Find where the given text appears and provide that cell's center as [x, y] coordinate. 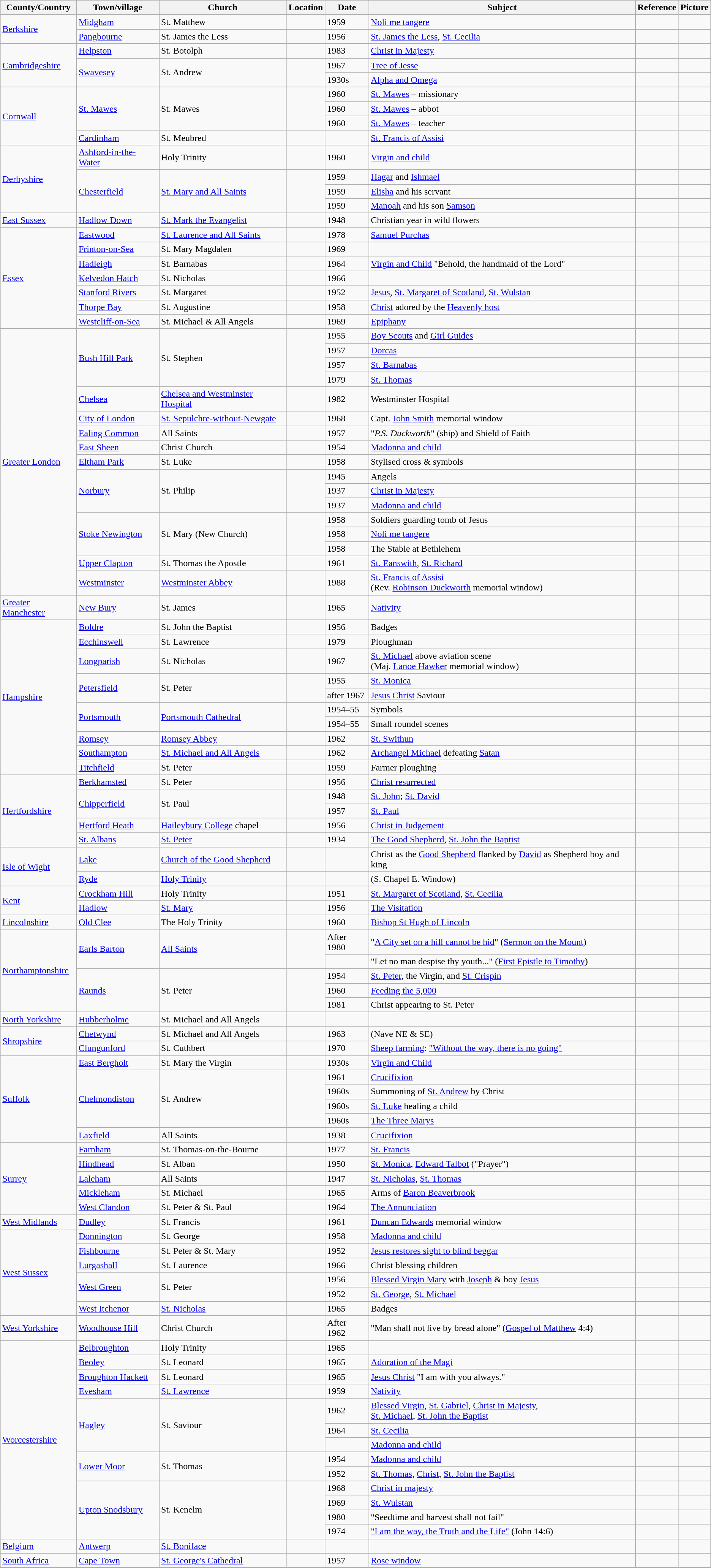
Earls Barton [118, 949]
St. Luke healing a child [502, 1106]
Westcliff-on-Sea [118, 321]
Angels [502, 476]
Clungunford [118, 1048]
St. Mark the Evangelist [223, 220]
Christ adored by the Heavenly host [502, 307]
Manoah and his son Samson [502, 206]
Hindhead [118, 1164]
Helpston [118, 51]
Beoley [118, 1362]
Antwerp [118, 1546]
St. Swithun [502, 739]
St. Peter & St. Mary [223, 1251]
St. John; St. David [502, 796]
Portsmouth [118, 717]
St. Meubred [223, 138]
Adoration of the Magi [502, 1362]
St. George's Cathedral [223, 1560]
St. Mary (New Church) [223, 534]
"A City set on a hill cannot be hid" (Sermon on the Mount) [502, 941]
Greater Manchester [39, 607]
St. Mary and All Saints [223, 191]
Cardinham [118, 138]
St. Peter, the Virgin, and St. Crispin [502, 976]
Belgium [39, 1546]
St. Matthew [223, 22]
Small roundel scenes [502, 724]
St. Michael [223, 1193]
St. James the Less, St. Cecilia [502, 36]
1938 [347, 1135]
St. Saviour [223, 1425]
1981 [347, 1005]
Ealing Common [118, 433]
St. Margaret [223, 293]
St. Philip [223, 491]
Dorcas [502, 350]
County/Country [39, 8]
Christ blessing children [502, 1265]
Mickleham [118, 1193]
Ryde [118, 879]
Blessed Virgin Mary with Joseph & boy Jesus [502, 1280]
Dudley [118, 1222]
North Yorkshire [39, 1019]
Evesham [118, 1391]
Stoke Newington [118, 534]
Jesus Christ "I am with you always." [502, 1377]
Eastwood [118, 235]
Berkshire [39, 29]
Virgin and Child [502, 1063]
Ploughman [502, 641]
St. James the Less [223, 36]
St. Margaret of Scotland, St. Cecilia [502, 893]
Christ appearing to St. Peter [502, 1005]
Chetwynd [118, 1034]
Longparish [118, 661]
Westminster Hospital [502, 399]
Westminster [118, 583]
Ecchinswell [118, 641]
Town/village [118, 8]
Hubberholme [118, 1019]
Romsey Abbey [223, 739]
St. Mary [223, 908]
Blessed Virgin, St. Gabriel, Christ in Majesty,St. Michael, St. John the Baptist [502, 1410]
Jesus, St. Margaret of Scotland, St. Wulstan [502, 293]
St. Monica, Edward Talbot ("Prayer") [502, 1164]
Chelsea and Westminster Hospital [223, 399]
Hagley [118, 1425]
Reference [657, 8]
Isle of Wight [39, 866]
Essex [39, 278]
Chipperfield [118, 804]
The Three Marys [502, 1120]
Lower Moor [118, 1467]
(S. Chapel E. Window) [502, 879]
St. Kenelm [223, 1510]
Shropshire [39, 1041]
St. Cuthbert [223, 1048]
1947 [347, 1178]
Samuel Purchas [502, 235]
1974 [347, 1532]
1951 [347, 893]
Westminster Abbey [223, 583]
Capt. John Smith memorial window [502, 418]
St. Cecilia [502, 1430]
Hadlow Down [118, 220]
Arms of Baron Beaverbrook [502, 1193]
Upper Clapton [118, 563]
St. Thomas the Apostle [223, 563]
West Yorkshire [39, 1328]
After 1962 [347, 1328]
Christ resurrected [502, 782]
St. Stephen [223, 358]
Cambridgeshire [39, 65]
1980 [347, 1517]
Virgin and child [502, 157]
Hertford Heath [118, 825]
New Bury [118, 607]
Christ in majesty [502, 1488]
Hertfordshire [39, 811]
Chelmondiston [118, 1099]
Ashford-in-the-Water [118, 157]
Greater London [39, 462]
Hadlow [118, 908]
Location [306, 8]
Belbroughton [118, 1348]
Sheep farming: "Without the way, there is no going" [502, 1048]
Jesus restores sight to blind beggar [502, 1251]
Eltham Park [118, 462]
St. Mary Magdalen [223, 249]
Christian year in wild flowers [502, 220]
St. Nicholas, St. Thomas [502, 1178]
Romsey [118, 739]
Petersfield [118, 688]
Kelvedon Hatch [118, 278]
West Midlands [39, 1222]
St. Peter & St. Paul [223, 1207]
St. Michael & All Angels [223, 321]
Donnington [118, 1236]
Farnham [118, 1149]
Fishbourne [118, 1251]
St. Mawes – abbot [502, 109]
Christ as the Good Shepherd flanked by David as Shepherd boy and king [502, 859]
Laleham [118, 1178]
Southampton [118, 753]
The Annunciation [502, 1207]
Cornwall [39, 116]
Lincolnshire [39, 922]
Summoning of St. Andrew by Christ [502, 1092]
Broughton Hackett [118, 1377]
St. James [223, 607]
St. Boniface [223, 1546]
1977 [347, 1149]
1963 [347, 1034]
Bush Hill Park [118, 358]
West Green [118, 1287]
1950 [347, 1164]
1983 [347, 51]
Haileybury College chapel [223, 825]
St. Mawes – teacher [502, 123]
1982 [347, 399]
St. Laurence and All Saints [223, 235]
St. Monica [502, 680]
Norbury [118, 491]
Farmer ploughing [502, 767]
1934 [347, 840]
Crockham Hill [118, 893]
Kent [39, 900]
Tree of Jesse [502, 65]
(Nave NE & SE) [502, 1034]
St. Michael above aviation scene(Maj. Lanoe Hawker memorial window) [502, 661]
"Seedtime and harvest shall not fail" [502, 1517]
Hampshire [39, 697]
Jesus Christ Saviour [502, 695]
"P.S. Duckworth" (ship) and Shield of Faith [502, 433]
Elisha and his servant [502, 191]
"Let no man despise thy youth..." (First Epistle to Timothy) [502, 962]
The Holy Trinity [223, 922]
1945 [347, 476]
East Sheen [118, 448]
1970 [347, 1048]
East Bergholt [118, 1063]
St. Luke [223, 462]
Virgin and Child "Behold, the handmaid of the Lord" [502, 264]
St. Francis of Assisi(Rev. Robinson Duckworth memorial window) [502, 583]
Upton Snodsbury [118, 1510]
Cape Town [118, 1560]
East Sussex [39, 220]
St. Thomas, Christ, St. John the Baptist [502, 1474]
St. Mawes – missionary [502, 94]
St. Eanswith, St. Richard [502, 563]
Chesterfield [118, 191]
West Clandon [118, 1207]
Archangel Michael defeating Satan [502, 753]
South Africa [39, 1560]
Picture [694, 8]
Lake [118, 859]
St. Wulstan [502, 1503]
Frinton-on-Sea [118, 249]
Church of the Good Shepherd [223, 859]
St. Laurence [223, 1265]
1978 [347, 235]
St. Albans [118, 840]
Christ in Judgement [502, 825]
St. Sepulchre-without-Newgate [223, 418]
1988 [347, 583]
Church [223, 8]
St. John the Baptist [223, 627]
Chelsea [118, 399]
Old Clee [118, 922]
after 1967 [347, 695]
Suffolk [39, 1099]
City of London [118, 418]
Pangbourne [118, 36]
Midgham [118, 22]
Woodhouse Hill [118, 1328]
Swavesey [118, 73]
Portsmouth Cathedral [223, 717]
St. Francis of Assisi [502, 138]
Surrey [39, 1178]
Raunds [118, 990]
Thorpe Bay [118, 307]
Soldiers guarding tomb of Jesus [502, 520]
Subject [502, 8]
Stanford Rivers [118, 293]
St. George [223, 1236]
West Itchenor [118, 1309]
Feeding the 5,000 [502, 990]
Date [347, 8]
St. Botolph [223, 51]
Laxfield [118, 1135]
Bishop St Hugh of Lincoln [502, 922]
Boy Scouts and Girl Guides [502, 336]
After 1980 [347, 941]
The Visitation [502, 908]
Hadleigh [118, 264]
Epiphany [502, 321]
Berkhamsted [118, 782]
Rose window [502, 1560]
Boldre [118, 627]
West Sussex [39, 1272]
St. Mary the Virgin [223, 1063]
Hagar and Ishmael [502, 177]
St. Augustine [223, 307]
The Good Shepherd, St. John the Baptist [502, 840]
Stylised cross & symbols [502, 462]
St. Thomas-on-the-Bourne [223, 1149]
"I am the way, the Truth and the Life" (John 14:6) [502, 1532]
St. Alban [223, 1164]
Alpha and Omega [502, 80]
Derbyshire [39, 179]
"Man shall not live by bread alone" (Gospel of Matthew 4:4) [502, 1328]
Titchfield [118, 767]
Lurgashall [118, 1265]
St. George, St. Michael [502, 1294]
Symbols [502, 710]
Duncan Edwards memorial window [502, 1222]
The Stable at Bethlehem [502, 549]
Worcestershire [39, 1440]
Northamptonshire [39, 970]
